Identify which cell holds the provided text, then report its (x, y) central coordinate. 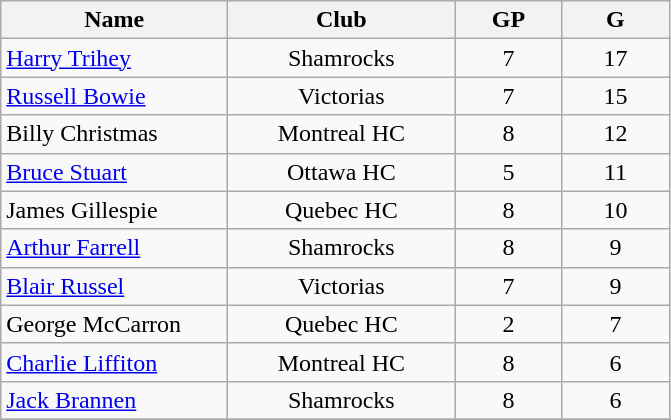
12 (616, 134)
Harry Trihey (114, 58)
5 (508, 172)
10 (616, 210)
11 (616, 172)
Bruce Stuart (114, 172)
2 (508, 324)
GP (508, 20)
Jack Brannen (114, 400)
Charlie Liffiton (114, 362)
Russell Bowie (114, 96)
Name (114, 20)
Billy Christmas (114, 134)
George McCarron (114, 324)
Blair Russel (114, 286)
17 (616, 58)
G (616, 20)
James Gillespie (114, 210)
Arthur Farrell (114, 248)
Ottawa HC (342, 172)
15 (616, 96)
Club (342, 20)
